Pinpoint the cell where the given text exists, returning its [x, y] midpoint coordinate. 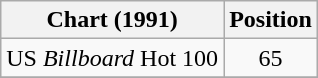
Chart (1991) [112, 20]
Position [271, 20]
65 [271, 58]
US Billboard Hot 100 [112, 58]
